Pinpoint the cell where the given text exists, returning its (x, y) midpoint coordinate. 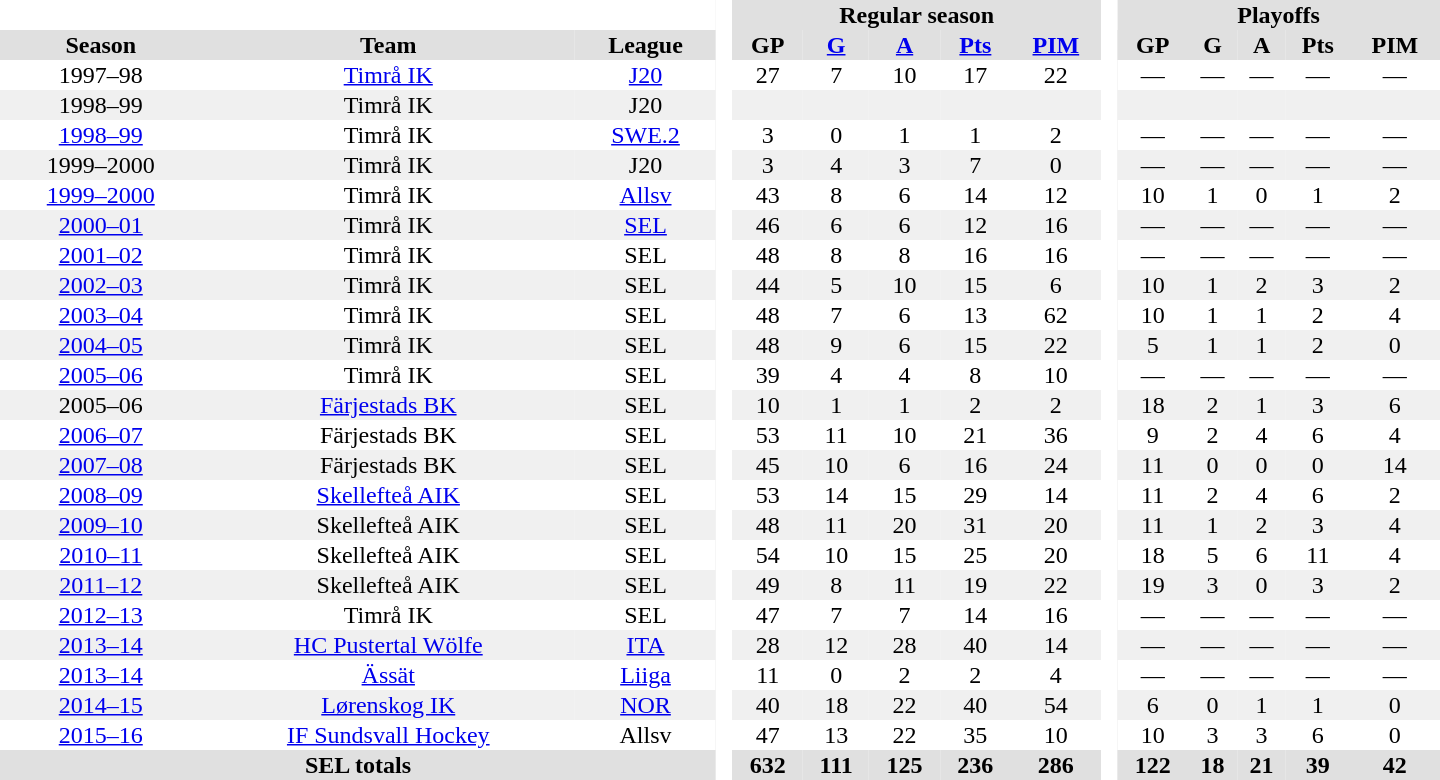
2007–08 (101, 465)
17 (976, 75)
125 (904, 765)
62 (1056, 315)
36 (1056, 435)
122 (1152, 765)
2001–02 (101, 255)
2003–04 (101, 315)
2015–16 (101, 735)
IF Sundsvall Hockey (388, 735)
236 (976, 765)
Team (388, 45)
2009–10 (101, 525)
1997–98 (101, 75)
31 (976, 525)
286 (1056, 765)
43 (768, 195)
2010–11 (101, 555)
44 (768, 285)
45 (768, 465)
632 (768, 765)
2014–15 (101, 705)
2002–03 (101, 285)
Season (101, 45)
25 (976, 555)
42 (1395, 765)
2012–13 (101, 615)
2004–05 (101, 345)
2011–12 (101, 585)
NOR (646, 705)
Playoffs (1278, 15)
Lørenskog IK (388, 705)
League (646, 45)
Ässät (388, 675)
27 (768, 75)
ITA (646, 645)
Liiga (646, 675)
24 (1056, 465)
2006–07 (101, 435)
HC Pustertal Wölfe (388, 645)
35 (976, 735)
46 (768, 225)
49 (768, 585)
SWE.2 (646, 135)
Regular season (916, 15)
2000–01 (101, 225)
111 (836, 765)
2008–09 (101, 495)
SEL totals (358, 765)
29 (976, 495)
